Provide the (X, Y) coordinate of the cell's center where the given text is located.  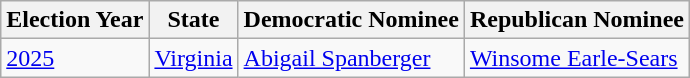
2025 (75, 58)
Virginia (194, 58)
State (194, 20)
Abigail Spanberger (351, 58)
Election Year (75, 20)
Democratic Nominee (351, 20)
Republican Nominee (576, 20)
Winsome Earle-Sears (576, 58)
